Provide the (X, Y) coordinate of the cell's center where the given text is located.  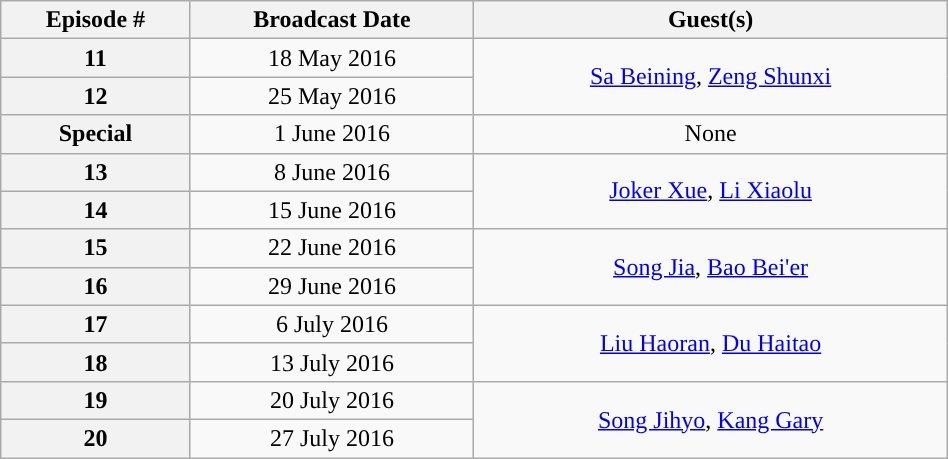
Special (96, 134)
25 May 2016 (332, 96)
None (710, 134)
15 (96, 248)
Guest(s) (710, 20)
18 (96, 362)
1 June 2016 (332, 134)
Joker Xue, Li Xiaolu (710, 191)
20 (96, 438)
16 (96, 286)
29 June 2016 (332, 286)
20 July 2016 (332, 400)
27 July 2016 (332, 438)
Liu Haoran, Du Haitao (710, 343)
19 (96, 400)
17 (96, 324)
12 (96, 96)
13 July 2016 (332, 362)
15 June 2016 (332, 210)
Sa Beining, Zeng Shunxi (710, 77)
14 (96, 210)
22 June 2016 (332, 248)
Song Jia, Bao Bei'er (710, 267)
13 (96, 172)
8 June 2016 (332, 172)
11 (96, 58)
6 July 2016 (332, 324)
Song Jihyo, Kang Gary (710, 419)
Broadcast Date (332, 20)
Episode # (96, 20)
18 May 2016 (332, 58)
